Identify which cell holds the provided text, then report its [x, y] central coordinate. 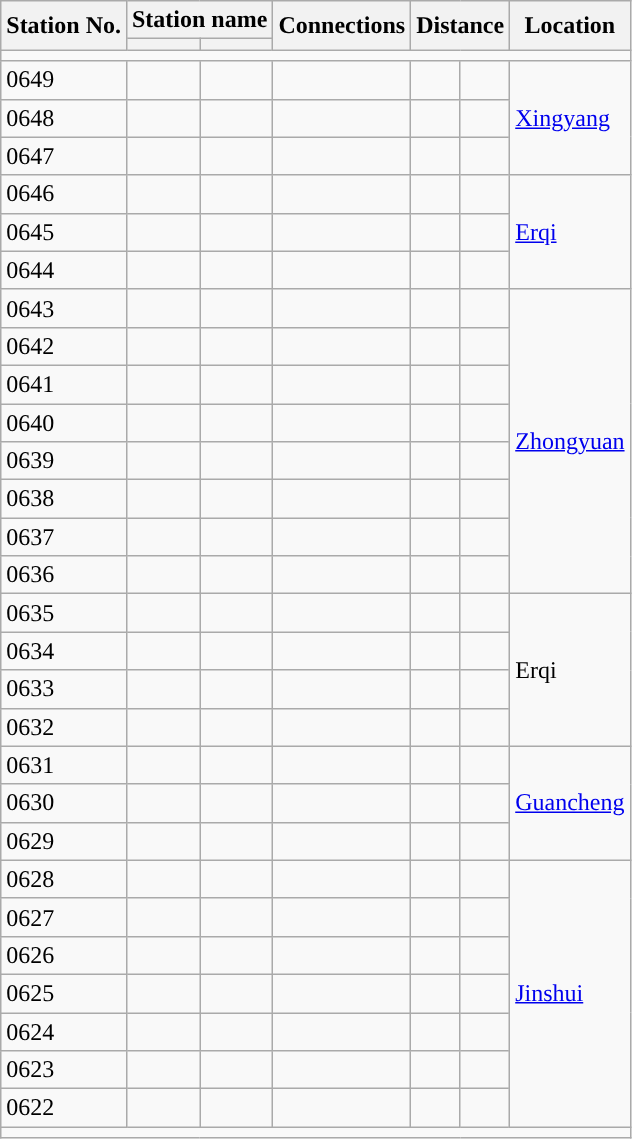
Connections [342, 26]
Jinshui [570, 993]
Guancheng [570, 803]
0641 [64, 384]
0642 [64, 346]
0623 [64, 1070]
Xingyang [570, 118]
0628 [64, 879]
0640 [64, 423]
Station No. [64, 26]
0624 [64, 1031]
0645 [64, 232]
0630 [64, 803]
0643 [64, 308]
0625 [64, 993]
0631 [64, 765]
0627 [64, 917]
0637 [64, 537]
Location [570, 26]
0648 [64, 118]
Station name [199, 20]
0644 [64, 270]
0638 [64, 499]
0629 [64, 841]
0636 [64, 575]
0647 [64, 156]
0646 [64, 194]
0626 [64, 955]
0622 [64, 1108]
0632 [64, 727]
0635 [64, 613]
0639 [64, 461]
Distance [460, 26]
0649 [64, 80]
Zhongyuan [570, 441]
0633 [64, 689]
0634 [64, 651]
